Return (x, y) of the center of cell containing provided text 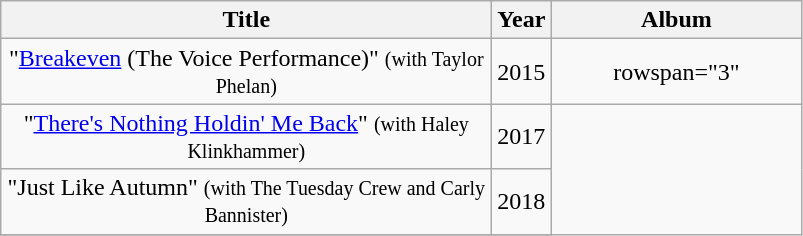
rowspan="3" (676, 72)
"Breakeven (The Voice Performance)" (with Taylor Phelan) (246, 72)
"There's Nothing Holdin' Me Back" (with Haley Klinkhammer) (246, 136)
"Just Like Autumn" (with The Tuesday Crew and Carly Bannister) (246, 202)
Album (676, 20)
2017 (522, 136)
2015 (522, 72)
Title (246, 20)
Year (522, 20)
2018 (522, 202)
